Provide the [X, Y] coordinate of the cell's center where the given text is located.  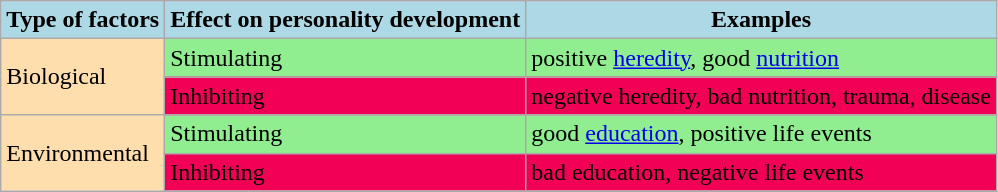
Examples [762, 20]
bad education, negative life events [762, 172]
Environmental [83, 153]
Type of factors [83, 20]
negative heredity, bad nutrition, trauma, disease [762, 96]
good education, positive life events [762, 134]
Effect on personality development [346, 20]
positive heredity, good nutrition [762, 58]
Biological [83, 77]
